Return (x, y) of the center of cell containing provided text 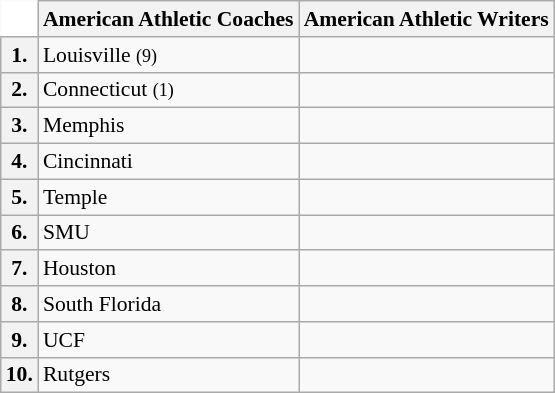
Connecticut (1) (168, 90)
Rutgers (168, 375)
UCF (168, 340)
4. (20, 162)
3. (20, 126)
1. (20, 55)
2. (20, 90)
9. (20, 340)
6. (20, 233)
5. (20, 197)
8. (20, 304)
Cincinnati (168, 162)
American Athletic Coaches (168, 19)
Temple (168, 197)
Louisville (9) (168, 55)
SMU (168, 233)
Memphis (168, 126)
South Florida (168, 304)
7. (20, 269)
10. (20, 375)
American Athletic Writers (426, 19)
Houston (168, 269)
